Return (X, Y) of the center of cell containing provided text 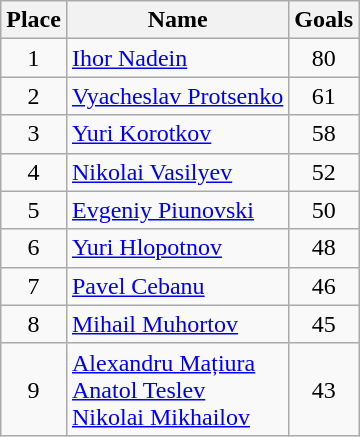
Alexandru Mațiura Anatol Teslev Nikolai Mikhailov (177, 389)
3 (34, 134)
48 (324, 248)
6 (34, 248)
9 (34, 389)
45 (324, 324)
1 (34, 58)
52 (324, 172)
Vyacheslav Protsenko (177, 96)
Yuri Hlopotnov (177, 248)
Ihor Nadein (177, 58)
Goals (324, 20)
5 (34, 210)
46 (324, 286)
Place (34, 20)
Yuri Korotkov (177, 134)
8 (34, 324)
Mihail Muhortov (177, 324)
50 (324, 210)
4 (34, 172)
61 (324, 96)
Evgeniy Piunovski (177, 210)
2 (34, 96)
80 (324, 58)
43 (324, 389)
Nikolai Vasilyev (177, 172)
7 (34, 286)
58 (324, 134)
Pavel Cebanu (177, 286)
Name (177, 20)
